Return the (x, y) coordinate for the center point of the cell that contains the specified text.  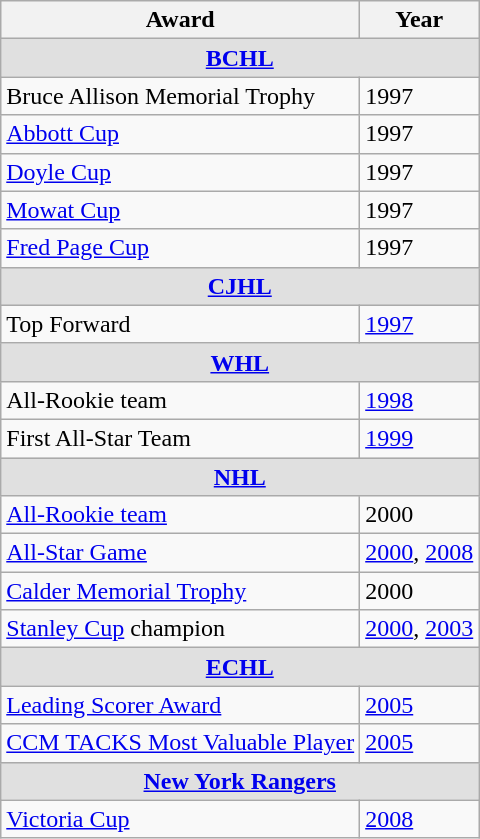
Stanley Cup champion (180, 629)
ECHL (240, 667)
Victoria Cup (180, 819)
Calder Memorial Trophy (180, 591)
Leading Scorer Award (180, 705)
All-Star Game (180, 553)
New York Rangers (240, 781)
2008 (420, 819)
Bruce Allison Memorial Trophy (180, 96)
Top Forward (180, 324)
CCM TACKS Most Valuable Player (180, 743)
1998 (420, 400)
BCHL (240, 58)
1999 (420, 438)
Mowat Cup (180, 210)
Fred Page Cup (180, 248)
NHL (240, 477)
2000, 2003 (420, 629)
Abbott Cup (180, 134)
Doyle Cup (180, 172)
CJHL (240, 286)
2000, 2008 (420, 553)
Year (420, 20)
Award (180, 20)
WHL (240, 362)
First All-Star Team (180, 438)
